Return (x, y) of the center of cell containing provided text 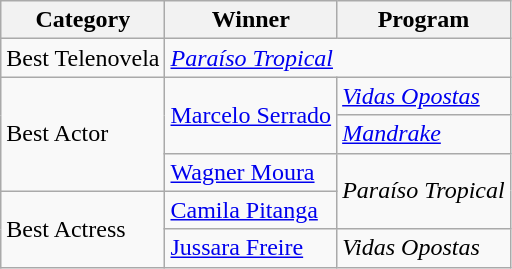
Winner (251, 20)
Marcelo Serrado (251, 115)
Mandrake (424, 134)
Camila Pitanga (251, 210)
Best Actor (83, 134)
Best Telenovela (83, 58)
Wagner Moura (251, 172)
Program (424, 20)
Best Actress (83, 229)
Jussara Freire (251, 248)
Category (83, 20)
